Search for the cell housing the specified text and yield its [x, y] center coordinate. 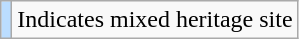
Indicates mixed heritage site [155, 20]
